Determine the (x, y) coordinate at the center of the cell enclosing the given text.  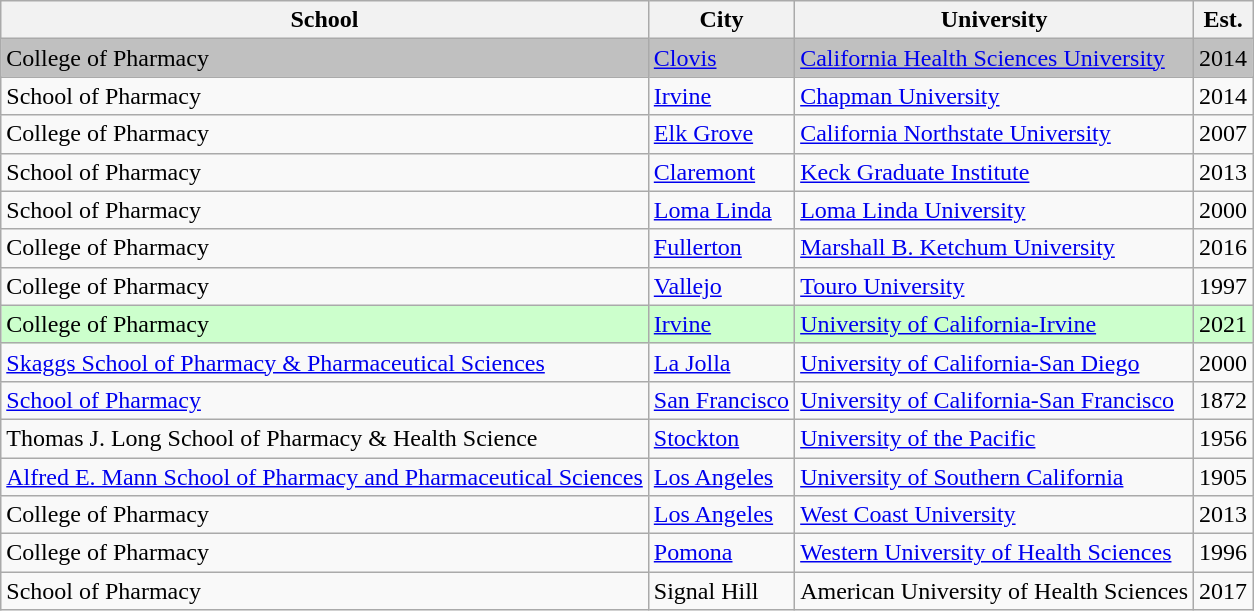
2007 (1224, 134)
Marshall B. Ketchum University (994, 248)
University of Southern California (994, 477)
2017 (1224, 591)
Signal Hill (721, 591)
1997 (1224, 286)
Skaggs School of Pharmacy & Pharmaceutical Sciences (325, 362)
University of California-Irvine (994, 324)
Western University of Health Sciences (994, 553)
San Francisco (721, 400)
1872 (1224, 400)
Loma Linda (721, 210)
California Health Sciences University (994, 58)
Thomas J. Long School of Pharmacy & Health Science (325, 438)
Alfred E. Mann School of Pharmacy and Pharmaceutical Sciences (325, 477)
Keck Graduate Institute (994, 172)
Claremont (721, 172)
University of the Pacific (994, 438)
University of California-San Diego (994, 362)
Loma Linda University (994, 210)
1905 (1224, 477)
1956 (1224, 438)
City (721, 20)
Vallejo (721, 286)
Elk Grove (721, 134)
1996 (1224, 553)
California Northstate University (994, 134)
Chapman University (994, 96)
Est. (1224, 20)
Clovis (721, 58)
Pomona (721, 553)
La Jolla (721, 362)
Touro University (994, 286)
Stockton (721, 438)
Fullerton (721, 248)
School (325, 20)
University (994, 20)
University of California-San Francisco (994, 400)
American University of Health Sciences (994, 591)
2016 (1224, 248)
2021 (1224, 324)
West Coast University (994, 515)
